Extract the (x, y) coordinate from the center of the cell holding the provided text.  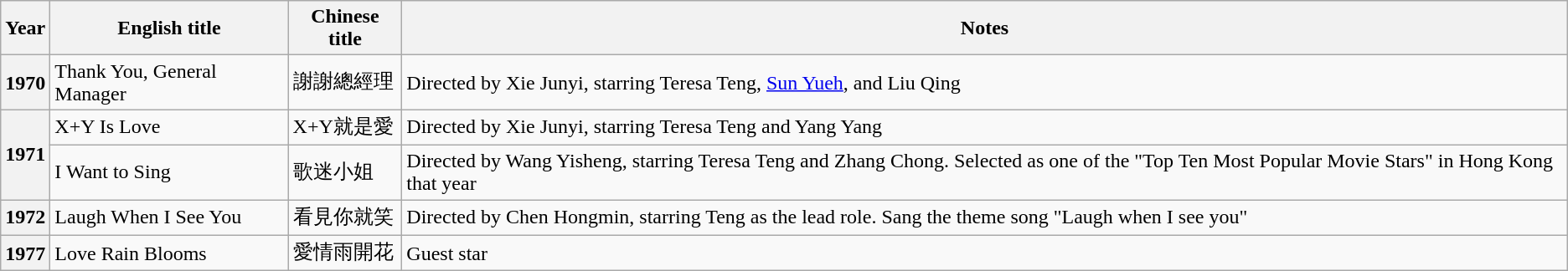
Notes (985, 28)
Directed by Xie Junyi, starring Teresa Teng and Yang Yang (985, 127)
X+Y Is Love (169, 127)
歌迷小姐 (345, 172)
Directed by Xie Junyi, starring Teresa Teng, Sun Yueh, and Liu Qing (985, 82)
謝謝總經理 (345, 82)
1972 (25, 217)
Directed by Wang Yisheng, starring Teresa Teng and Zhang Chong. Selected as one of the "Top Ten Most Popular Movie Stars" in Hong Kong that year (985, 172)
看見你就笑 (345, 217)
English title (169, 28)
Year (25, 28)
Love Rain Blooms (169, 253)
Guest star (985, 253)
I Want to Sing (169, 172)
Chinese title (345, 28)
1977 (25, 253)
1970 (25, 82)
Thank You, General Manager (169, 82)
愛情雨開花 (345, 253)
1971 (25, 155)
X+Y就是愛 (345, 127)
Laugh When I See You (169, 217)
Directed by Chen Hongmin, starring Teng as the lead role. Sang the theme song "Laugh when I see you" (985, 217)
